Find where the given text appears and provide that cell's center as [X, Y] coordinate. 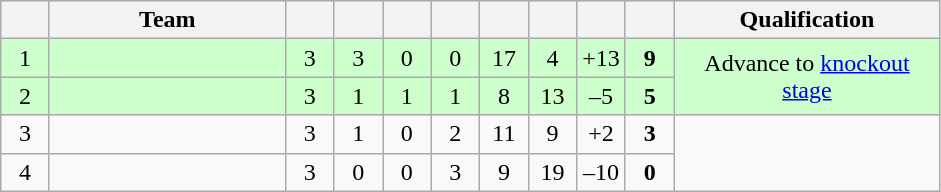
17 [504, 58]
–10 [602, 172]
+2 [602, 134]
+13 [602, 58]
–5 [602, 96]
5 [650, 96]
8 [504, 96]
13 [552, 96]
Qualification [807, 20]
19 [552, 172]
Team [167, 20]
Advance to knockout stage [807, 77]
11 [504, 134]
